Detect which cell encompasses the target text, then output its (X, Y) center coordinate. 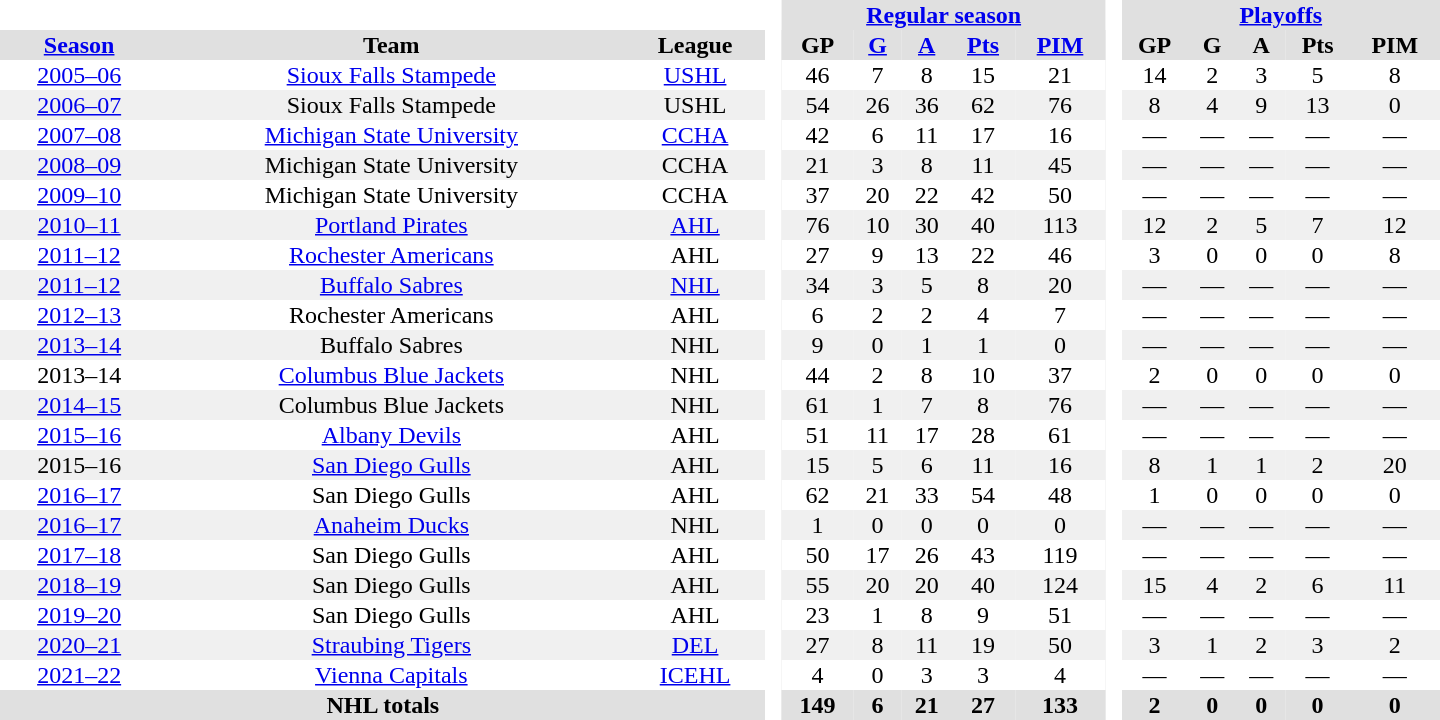
36 (926, 105)
2007–08 (79, 135)
Team (391, 45)
19 (983, 645)
2009–10 (79, 195)
2020–21 (79, 645)
44 (818, 375)
149 (818, 705)
2006–07 (79, 105)
23 (818, 615)
Anaheim Ducks (391, 525)
28 (983, 435)
2005–06 (79, 75)
Albany Devils (391, 435)
League (694, 45)
119 (1060, 555)
2012–13 (79, 315)
30 (926, 225)
2019–20 (79, 615)
113 (1060, 225)
2017–18 (79, 555)
Vienna Capitals (391, 675)
ICEHL (694, 675)
Regular season (944, 15)
2010–11 (79, 225)
NHL totals (383, 705)
34 (818, 285)
Portland Pirates (391, 225)
45 (1060, 165)
55 (818, 585)
Playoffs (1281, 15)
Season (79, 45)
48 (1060, 495)
43 (983, 555)
2008–09 (79, 165)
DEL (694, 645)
2018–19 (79, 585)
133 (1060, 705)
2021–22 (79, 675)
Straubing Tigers (391, 645)
33 (926, 495)
2014–15 (79, 405)
124 (1060, 585)
14 (1155, 75)
